Locate the cell with the specified text and output its [x, y] center coordinate. 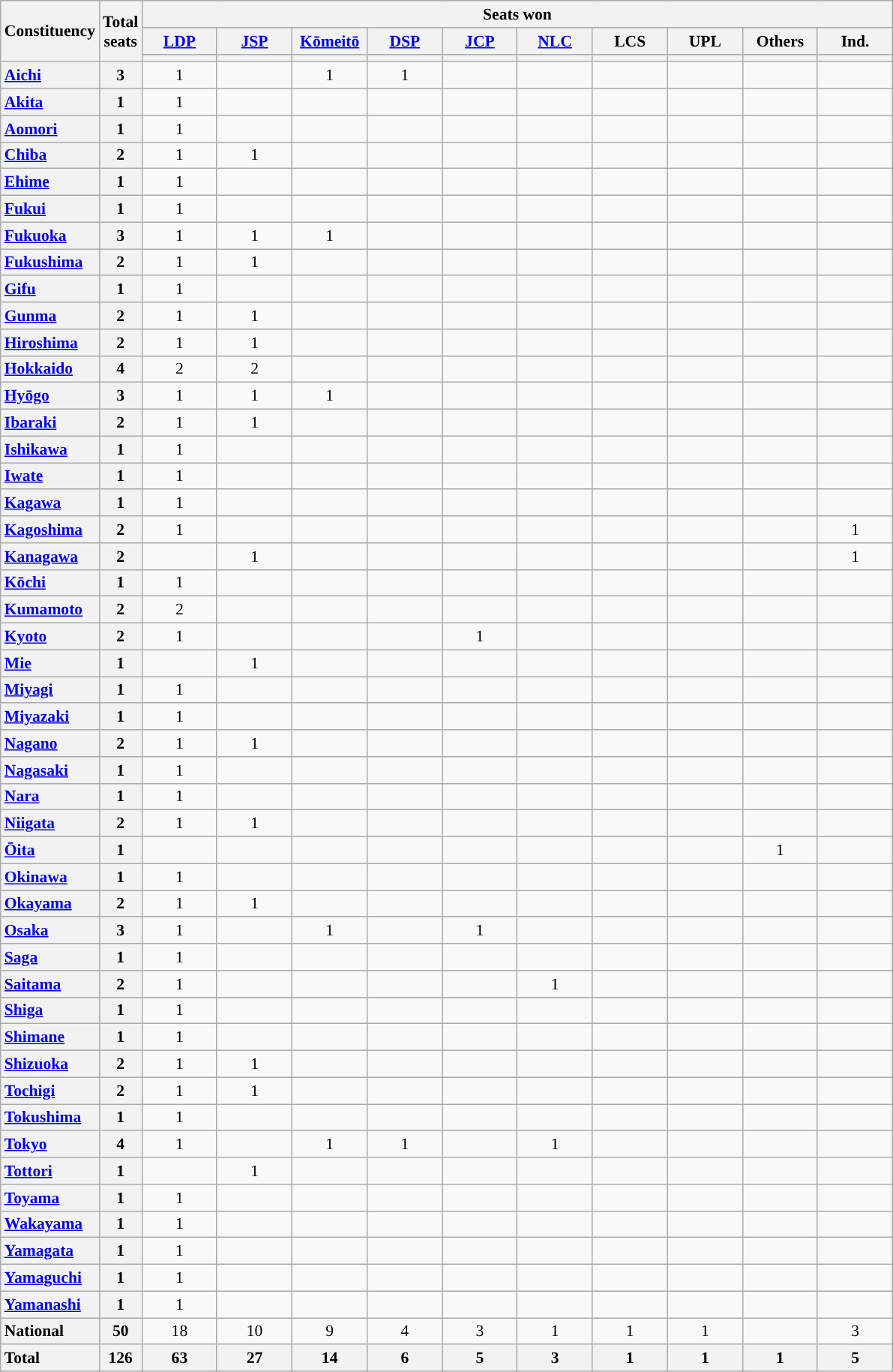
Tottori [49, 1171]
Tochigi [49, 1091]
Tokyo [49, 1145]
63 [179, 1358]
Nagasaki [49, 770]
Nagano [49, 743]
Hiroshima [49, 343]
Yamaguchi [49, 1278]
126 [120, 1358]
Saitama [49, 984]
Others [780, 41]
Akita [49, 102]
Niigata [49, 824]
Mie [49, 663]
Kanagawa [49, 557]
Nara [49, 797]
Tokushima [49, 1118]
Gunma [49, 316]
Fukushima [49, 263]
Yamanashi [49, 1304]
Okinawa [49, 877]
Kagawa [49, 503]
Kōchi [49, 583]
Ishikawa [49, 449]
Ehime [49, 182]
Fukuoka [49, 236]
Fukui [49, 209]
Aomori [49, 129]
Iwate [49, 476]
9 [330, 1331]
Totalseats [120, 32]
Ōita [49, 851]
DSP [405, 41]
Seats won [517, 14]
NLC [555, 41]
Shimane [49, 1037]
LDP [179, 41]
Toyama [49, 1198]
Aichi [49, 76]
50 [120, 1331]
Kagoshima [49, 530]
National [49, 1331]
Kumamoto [49, 610]
Chiba [49, 155]
Wakayama [49, 1224]
10 [254, 1331]
Okayama [49, 904]
Kōmeitō [330, 41]
Shiga [49, 1010]
6 [405, 1358]
Ind. [855, 41]
Shizuoka [49, 1064]
Yamagata [49, 1251]
Osaka [49, 931]
JCP [480, 41]
Miyazaki [49, 717]
UPL [705, 41]
27 [254, 1358]
Hokkaido [49, 369]
Miyagi [49, 690]
18 [179, 1331]
Constituency [49, 32]
Hyōgo [49, 396]
Kyoto [49, 637]
Gifu [49, 290]
Total [49, 1358]
Ibaraki [49, 423]
14 [330, 1358]
Saga [49, 957]
JSP [254, 41]
LCS [630, 41]
